Find where the given text appears and provide that cell's center as (x, y) coordinate. 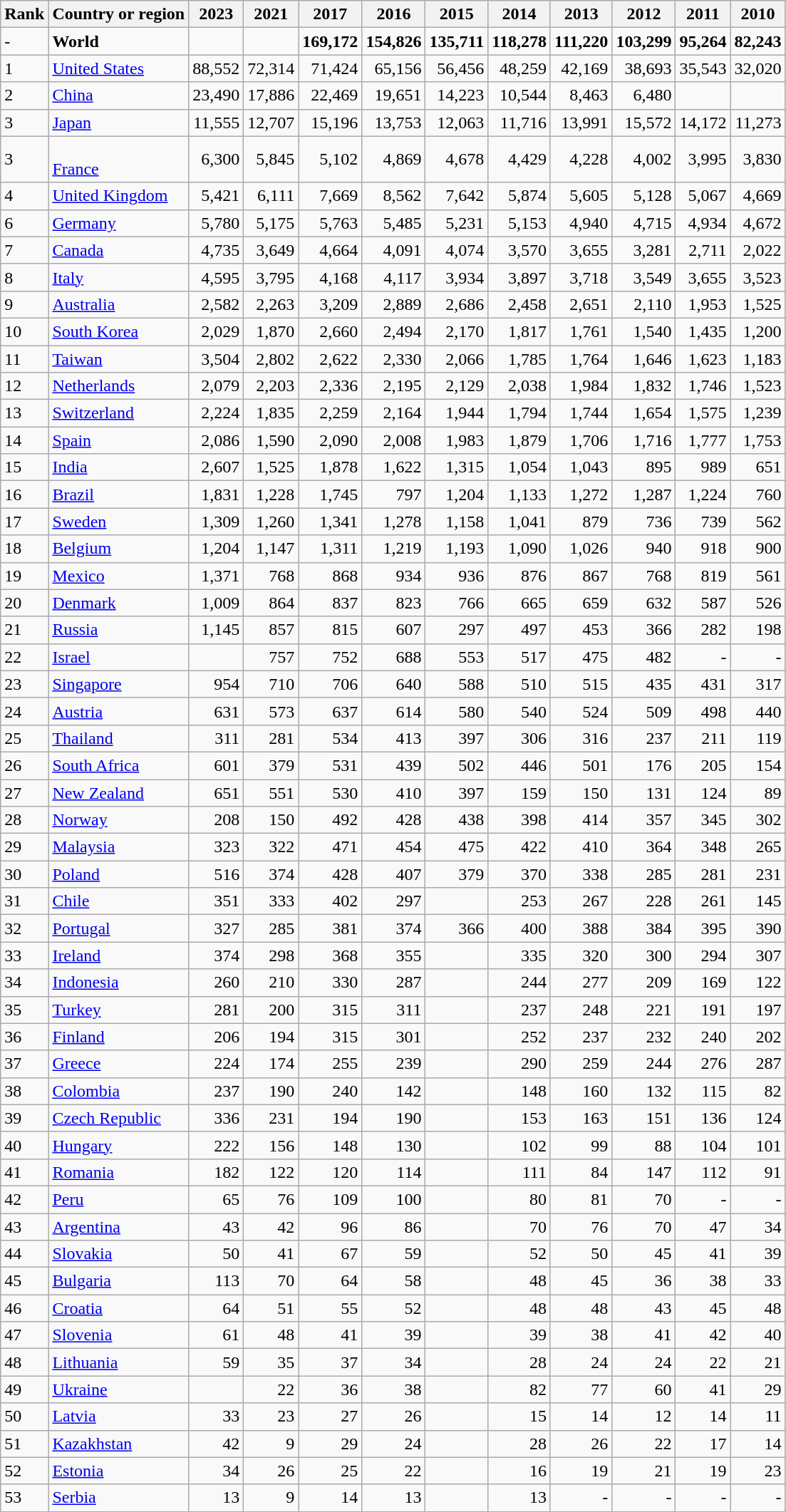
Kazakhstan (118, 1444)
276 (703, 1064)
1,090 (519, 549)
112 (703, 1172)
Czech Republic (118, 1118)
3,523 (758, 277)
Serbia (118, 1498)
Indonesia (118, 983)
118,278 (519, 41)
153 (519, 1118)
8,463 (581, 95)
46 (24, 1308)
330 (331, 983)
2014 (519, 14)
614 (393, 711)
879 (581, 522)
Germany (118, 223)
1,435 (703, 331)
44 (24, 1254)
414 (581, 820)
2,494 (393, 331)
517 (519, 657)
1,832 (644, 386)
1,041 (519, 522)
306 (519, 738)
5,102 (331, 160)
384 (644, 928)
390 (758, 928)
7 (24, 250)
515 (581, 684)
206 (217, 1037)
Taiwan (118, 358)
China (118, 95)
Peru (118, 1199)
1,009 (217, 603)
4,091 (393, 250)
61 (217, 1335)
154,826 (393, 41)
573 (271, 711)
1,315 (457, 467)
2,263 (271, 304)
Japan (118, 123)
2,110 (644, 304)
316 (581, 738)
154 (758, 765)
2,660 (331, 331)
35,543 (703, 68)
228 (644, 901)
31 (24, 901)
562 (758, 522)
113 (217, 1281)
261 (703, 901)
336 (217, 1118)
5,231 (457, 223)
1,785 (519, 358)
Netherlands (118, 386)
497 (519, 630)
1,043 (581, 467)
Croatia (118, 1308)
Thailand (118, 738)
1,623 (703, 358)
15,196 (331, 123)
561 (758, 576)
1,540 (644, 331)
2,203 (271, 386)
103,299 (644, 41)
109 (331, 1199)
182 (217, 1172)
210 (271, 983)
607 (393, 630)
4,678 (457, 160)
1,278 (393, 522)
3,549 (644, 277)
4,934 (703, 223)
142 (393, 1091)
5,845 (271, 160)
294 (703, 956)
Portugal (118, 928)
1,145 (217, 630)
2,008 (393, 440)
191 (703, 1010)
120 (331, 1172)
2016 (393, 14)
22,469 (331, 95)
Denmark (118, 603)
1,706 (581, 440)
2,066 (457, 358)
1,026 (581, 549)
United Kingdom (118, 196)
7,669 (331, 196)
211 (703, 738)
3,795 (271, 277)
239 (393, 1064)
1,716 (644, 440)
766 (457, 603)
502 (457, 765)
2,458 (519, 304)
1,761 (581, 331)
540 (519, 711)
453 (581, 630)
1,984 (581, 386)
2,195 (393, 386)
1,219 (393, 549)
Argentina (118, 1226)
71,424 (331, 68)
706 (331, 684)
115 (703, 1091)
60 (644, 1389)
1,260 (271, 522)
86 (393, 1226)
1,817 (519, 331)
4,595 (217, 277)
2,330 (393, 358)
Turkey (118, 1010)
53 (24, 1498)
Latvia (118, 1417)
30 (24, 874)
2013 (581, 14)
265 (758, 847)
580 (457, 711)
5,605 (581, 196)
7,642 (457, 196)
1,575 (703, 413)
1,371 (217, 576)
934 (393, 576)
255 (331, 1064)
248 (581, 1010)
1,746 (703, 386)
736 (644, 522)
Rank (24, 14)
South Korea (118, 331)
1,831 (217, 494)
119 (758, 738)
252 (519, 1037)
348 (703, 847)
498 (703, 711)
France (118, 160)
400 (519, 928)
1,590 (271, 440)
918 (703, 549)
1,764 (581, 358)
South Africa (118, 765)
471 (331, 847)
Norway (118, 820)
Austria (118, 711)
364 (644, 847)
11,273 (758, 123)
4,117 (393, 277)
837 (331, 603)
Belgium (118, 549)
815 (331, 630)
4,735 (217, 250)
2,622 (331, 358)
587 (703, 603)
954 (217, 684)
Romania (118, 1172)
13,753 (393, 123)
200 (271, 1010)
601 (217, 765)
2011 (703, 14)
868 (331, 576)
232 (644, 1037)
10,544 (519, 95)
81 (581, 1199)
4,672 (758, 223)
67 (331, 1254)
1,879 (519, 440)
Italy (118, 277)
333 (271, 901)
338 (581, 874)
260 (217, 983)
2,711 (703, 250)
2023 (217, 14)
454 (393, 847)
298 (271, 956)
2,224 (217, 413)
388 (581, 928)
11,716 (519, 123)
32,020 (758, 68)
1,870 (271, 331)
Lithuania (118, 1362)
1,200 (758, 331)
1,753 (758, 440)
111 (519, 1172)
65 (217, 1199)
267 (581, 901)
145 (758, 901)
5,780 (217, 223)
160 (581, 1091)
224 (217, 1064)
936 (457, 576)
327 (217, 928)
209 (644, 983)
156 (271, 1145)
1,523 (758, 386)
588 (457, 684)
Russia (118, 630)
760 (758, 494)
1,147 (271, 549)
516 (217, 874)
99 (581, 1145)
Bulgaria (118, 1281)
82,243 (758, 41)
413 (393, 738)
Malaysia (118, 847)
131 (644, 793)
65,156 (393, 68)
1,983 (457, 440)
2,259 (331, 413)
1,309 (217, 522)
14,223 (457, 95)
4,168 (331, 277)
1,646 (644, 358)
446 (519, 765)
Singapore (118, 684)
18 (24, 549)
6,480 (644, 95)
15,572 (644, 123)
1,193 (457, 549)
819 (703, 576)
1,311 (331, 549)
104 (703, 1145)
1,745 (331, 494)
77 (581, 1389)
640 (393, 684)
38,693 (644, 68)
221 (644, 1010)
300 (644, 956)
2015 (457, 14)
2,802 (271, 358)
3,209 (331, 304)
637 (331, 711)
867 (581, 576)
355 (393, 956)
530 (331, 793)
553 (457, 657)
2,129 (457, 386)
368 (331, 956)
395 (703, 928)
2,079 (217, 386)
351 (217, 901)
13,991 (581, 123)
151 (644, 1118)
2,164 (393, 413)
5,128 (644, 196)
Greece (118, 1064)
3,897 (519, 277)
49 (24, 1389)
688 (393, 657)
176 (644, 765)
302 (758, 820)
174 (271, 1064)
2017 (331, 14)
1,654 (644, 413)
3,570 (519, 250)
1,835 (271, 413)
Canada (118, 250)
159 (519, 793)
17,886 (271, 95)
402 (331, 901)
Estonia (118, 1471)
277 (581, 983)
2,090 (331, 440)
1,341 (331, 522)
1,224 (703, 494)
1,239 (758, 413)
58 (393, 1281)
526 (758, 603)
440 (758, 711)
322 (271, 847)
531 (331, 765)
United States (118, 68)
631 (217, 711)
5,067 (703, 196)
135,711 (457, 41)
3,718 (581, 277)
42,169 (581, 68)
4,669 (758, 196)
Slovakia (118, 1254)
198 (758, 630)
48,259 (519, 68)
752 (331, 657)
1,878 (331, 467)
14,172 (703, 123)
202 (758, 1037)
80 (519, 1199)
6,300 (217, 160)
301 (393, 1037)
895 (644, 467)
323 (217, 847)
55 (331, 1308)
524 (581, 711)
2,038 (519, 386)
Finland (118, 1037)
8,562 (393, 196)
88 (644, 1145)
665 (519, 603)
136 (703, 1118)
1,622 (393, 467)
482 (644, 657)
3,649 (271, 250)
307 (758, 956)
2010 (758, 14)
2 (24, 95)
335 (519, 956)
659 (581, 603)
208 (217, 820)
2,686 (457, 304)
Chile (118, 901)
1,287 (644, 494)
4 (24, 196)
900 (758, 549)
Colombia (118, 1091)
56,456 (457, 68)
Country or region (118, 14)
Spain (118, 440)
3,934 (457, 277)
864 (271, 603)
2,651 (581, 304)
130 (393, 1145)
114 (393, 1172)
438 (457, 820)
381 (331, 928)
197 (758, 1010)
422 (519, 847)
84 (581, 1172)
876 (519, 576)
Hungary (118, 1145)
Sweden (118, 522)
11,555 (217, 123)
96 (331, 1226)
431 (703, 684)
4,940 (581, 223)
Australia (118, 304)
1,158 (457, 522)
12,707 (271, 123)
398 (519, 820)
2,607 (217, 467)
101 (758, 1145)
4,715 (644, 223)
Ireland (118, 956)
2,582 (217, 304)
435 (644, 684)
290 (519, 1064)
Switzerland (118, 413)
2,336 (331, 386)
4,002 (644, 160)
501 (581, 765)
Slovenia (118, 1335)
2,889 (393, 304)
12,063 (457, 123)
4,664 (331, 250)
8 (24, 277)
2,086 (217, 440)
Mexico (118, 576)
1,744 (581, 413)
147 (644, 1172)
3,995 (703, 160)
205 (703, 765)
370 (519, 874)
4,869 (393, 160)
World (118, 41)
317 (758, 684)
5,485 (393, 223)
20 (24, 603)
222 (217, 1145)
3,504 (217, 358)
32 (24, 928)
Israel (118, 657)
3,830 (758, 160)
2,170 (457, 331)
510 (519, 684)
407 (393, 874)
1,272 (581, 494)
23,490 (217, 95)
1 (24, 68)
989 (703, 467)
89 (758, 793)
940 (644, 549)
1,054 (519, 467)
1,133 (519, 494)
New Zealand (118, 793)
1,953 (703, 304)
4,429 (519, 160)
1,794 (519, 413)
797 (393, 494)
1,777 (703, 440)
1,944 (457, 413)
Brazil (118, 494)
91 (758, 1172)
739 (703, 522)
6 (24, 223)
4,074 (457, 250)
259 (581, 1064)
2021 (271, 14)
19,651 (393, 95)
492 (331, 820)
5,763 (331, 223)
823 (393, 603)
5,874 (519, 196)
757 (271, 657)
169,172 (331, 41)
320 (581, 956)
1,183 (758, 358)
6,111 (271, 196)
534 (331, 738)
Poland (118, 874)
Ukraine (118, 1389)
509 (644, 711)
3,281 (644, 250)
282 (703, 630)
4,228 (581, 160)
100 (393, 1199)
2,029 (217, 331)
132 (644, 1091)
102 (519, 1145)
1,228 (271, 494)
253 (519, 901)
95,264 (703, 41)
439 (393, 765)
88,552 (217, 68)
India (118, 467)
5,153 (519, 223)
2,022 (758, 250)
2012 (644, 14)
710 (271, 684)
857 (271, 630)
169 (703, 983)
357 (644, 820)
632 (644, 603)
10 (24, 331)
111,220 (581, 41)
72,314 (271, 68)
5,175 (271, 223)
551 (271, 793)
163 (581, 1118)
345 (703, 820)
5,421 (217, 196)
